From the cell containing the given text, extract its center point as (X, Y) coordinate. 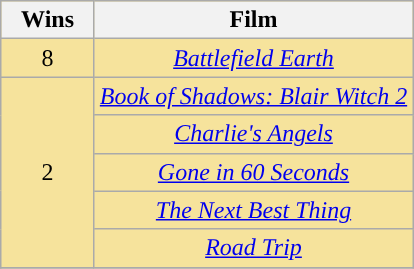
8 (48, 58)
Road Trip (253, 248)
Wins (48, 20)
The Next Best Thing (253, 210)
Book of Shadows: Blair Witch 2 (253, 96)
2 (48, 172)
Film (253, 20)
Gone in 60 Seconds (253, 172)
Battlefield Earth (253, 58)
Charlie's Angels (253, 134)
